Determine the (x, y) coordinate at the center of the cell enclosing the given text.  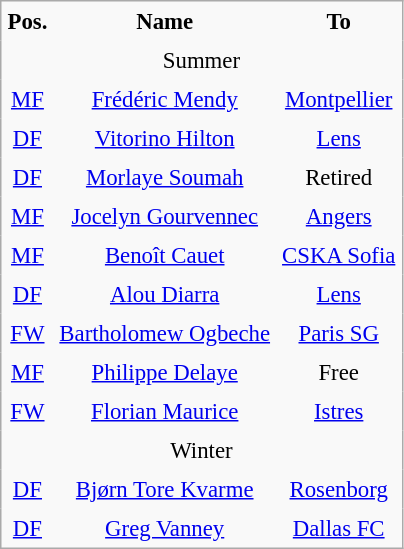
Jocelyn Gourvennec (164, 216)
Bjørn Tore Kvarme (164, 490)
Alou Diarra (164, 294)
Greg Vanney (164, 529)
Bartholomew Ogbeche (164, 334)
Benoît Cauet (164, 256)
Philippe Delaye (164, 372)
To (339, 21)
Rosenborg (339, 490)
Free (339, 372)
Summer (202, 60)
Angers (339, 216)
Istres (339, 412)
Montpellier (339, 100)
Winter (202, 450)
Name (164, 21)
Paris SG (339, 334)
Retired (339, 178)
Morlaye Soumah (164, 178)
Vitorino Hilton (164, 138)
Frédéric Mendy (164, 100)
CSKA Sofia (339, 256)
Dallas FC (339, 529)
Florian Maurice (164, 412)
Pos. (28, 21)
